Detect which cell encompasses the target text, then output its (x, y) center coordinate. 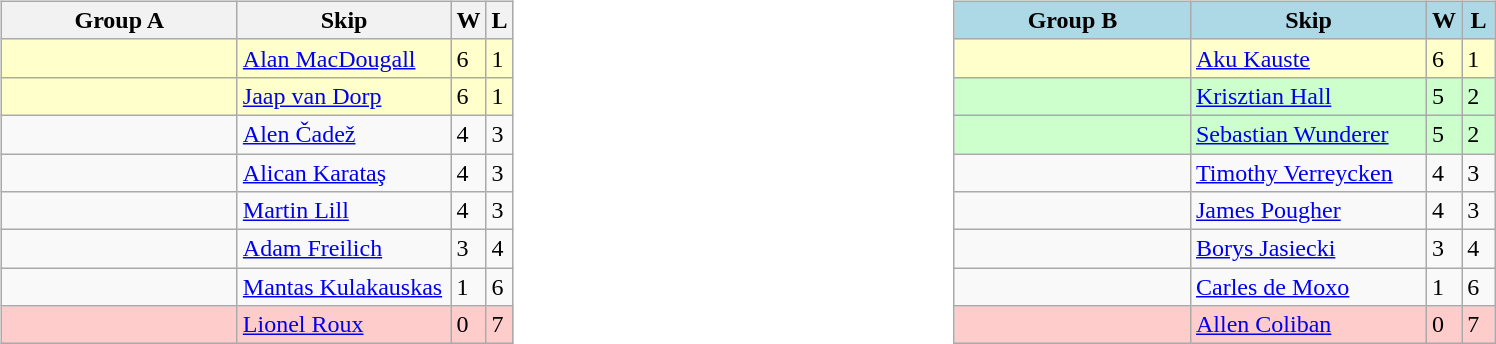
Alan MacDougall (344, 58)
Timothy Verreycken (1308, 173)
Mantas Kulakauskas (344, 287)
Aku Kauste (1308, 58)
Krisztian Hall (1308, 96)
Carles de Moxo (1308, 287)
Alen Čadež (344, 134)
Adam Freilich (344, 249)
Jaap van Dorp (344, 96)
Alican Karataş (344, 173)
Borys Jasiecki (1308, 249)
James Pougher (1308, 211)
Group B (1072, 20)
Group A (119, 20)
Lionel Roux (344, 325)
Sebastian Wunderer (1308, 134)
Allen Coliban (1308, 325)
Martin Lill (344, 211)
